From the cell containing the given text, extract its center point as [X, Y] coordinate. 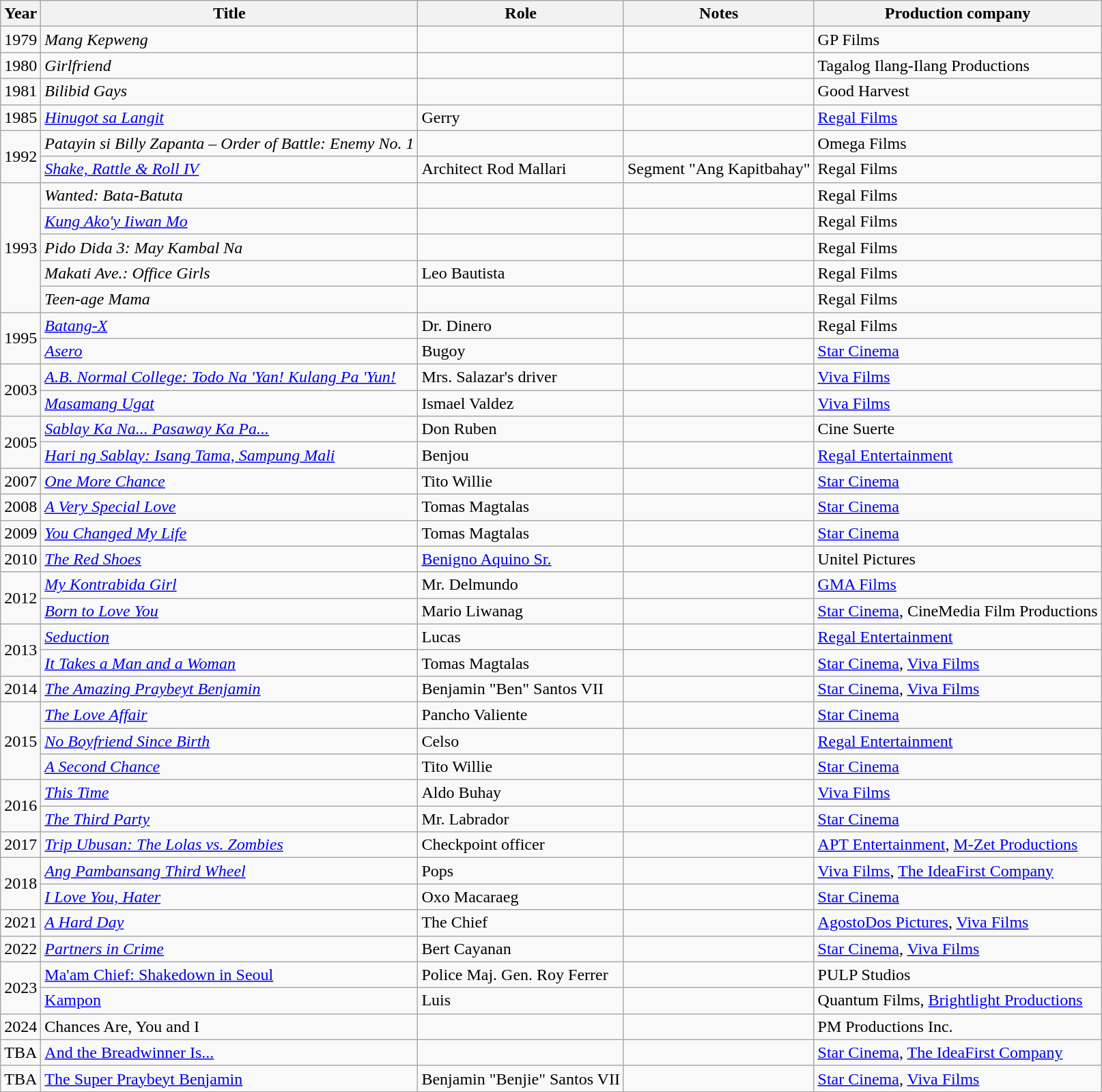
Mrs. Salazar's driver [521, 377]
Pancho Valiente [521, 715]
A Second Chance [229, 767]
Trip Ubusan: The Lolas vs. Zombies [229, 845]
Star Cinema, CineMedia Film Productions [957, 611]
2014 [20, 689]
Omega Films [957, 143]
Mr. Delmundo [521, 585]
Architect Rod Mallari [521, 169]
Lucas [521, 637]
Ma'am Chief: Shakedown in Seoul [229, 975]
Cine Suerte [957, 429]
Kung Ako'y Iiwan Mo [229, 221]
Shake, Rattle & Roll IV [229, 169]
Sablay Ka Na... Pasaway Ka Pa... [229, 429]
The Third Party [229, 819]
2015 [20, 741]
2009 [20, 533]
1993 [20, 247]
The Chief [521, 923]
2013 [20, 650]
Mang Kepweng [229, 40]
Asero [229, 351]
Hari ng Sablay: Isang Tama, Sampung Mali [229, 455]
Year [20, 14]
1979 [20, 40]
Ismael Valdez [521, 403]
2010 [20, 559]
Benjamin "Benjie" Santos VII [521, 1078]
Wanted: Bata-Batuta [229, 195]
2024 [20, 1026]
Celso [521, 741]
Notes [718, 14]
Oxo Macaraeg [521, 897]
Chances Are, You and I [229, 1026]
2017 [20, 845]
Production company [957, 14]
1980 [20, 66]
Police Maj. Gen. Roy Ferrer [521, 975]
Tagalog Ilang-Ilang Productions [957, 66]
APT Entertainment, M-Zet Productions [957, 845]
2008 [20, 507]
Pops [521, 871]
I Love You, Hater [229, 897]
No Boyfriend Since Birth [229, 741]
Viva Films, The IdeaFirst Company [957, 871]
Batang-X [229, 326]
Don Ruben [521, 429]
AgostoDos Pictures, Viva Films [957, 923]
2023 [20, 988]
Girlfriend [229, 66]
And the Breadwinner Is... [229, 1052]
Patayin si Billy Zapanta – Order of Battle: Enemy No. 1 [229, 143]
The Super Praybeyt Benjamin [229, 1078]
2018 [20, 884]
Makati Ave.: Office Girls [229, 273]
Luis [521, 1001]
GP Films [957, 40]
1981 [20, 91]
Star Cinema, The IdeaFirst Company [957, 1052]
Quantum Films, Brightlight Productions [957, 1001]
Born to Love You [229, 611]
PULP Studios [957, 975]
Hinugot sa Langit [229, 117]
Gerry [521, 117]
Checkpoint officer [521, 845]
Role [521, 14]
Leo Bautista [521, 273]
Mr. Labrador [521, 819]
My Kontrabida Girl [229, 585]
Bilibid Gays [229, 91]
Bugoy [521, 351]
Unitel Pictures [957, 559]
Title [229, 14]
A.B. Normal College: Todo Na 'Yan! Kulang Pa 'Yun! [229, 377]
Aldo Buhay [521, 793]
Segment "Ang Kapitbahay" [718, 169]
2016 [20, 806]
1992 [20, 156]
2022 [20, 949]
A Very Special Love [229, 507]
Pido Dida 3: May Kambal Na [229, 247]
Ang Pambansang Third Wheel [229, 871]
You Changed My Life [229, 533]
The Red Shoes [229, 559]
1995 [20, 339]
2021 [20, 923]
Partners in Crime [229, 949]
Dr. Dinero [521, 326]
Teen-age Mama [229, 299]
Seduction [229, 637]
Benjamin "Ben" Santos VII [521, 689]
2007 [20, 481]
It Takes a Man and a Woman [229, 663]
One More Chance [229, 481]
Kampon [229, 1001]
Good Harvest [957, 91]
This Time [229, 793]
Benjou [521, 455]
Benigno Aquino Sr. [521, 559]
2012 [20, 598]
GMA Films [957, 585]
1985 [20, 117]
PM Productions Inc. [957, 1026]
2005 [20, 442]
Masamang Ugat [229, 403]
2003 [20, 390]
The Amazing Praybeyt Benjamin [229, 689]
Bert Cayanan [521, 949]
The Love Affair [229, 715]
A Hard Day [229, 923]
Mario Liwanag [521, 611]
